Detect which cell encompasses the target text, then output its [X, Y] center coordinate. 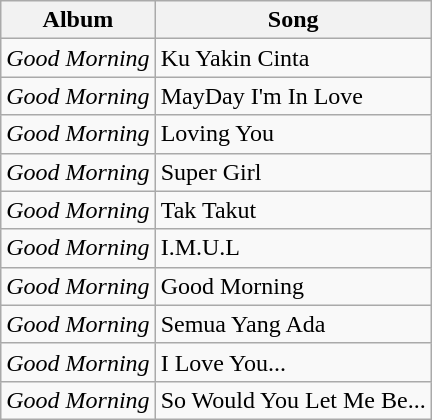
Semua Yang Ada [293, 324]
So Would You Let Me Be... [293, 400]
I.M.U.L [293, 248]
MayDay I'm In Love [293, 96]
Ku Yakin Cinta [293, 58]
I Love You... [293, 362]
Tak Takut [293, 210]
Album [78, 20]
Loving You [293, 134]
Song [293, 20]
Super Girl [293, 172]
